Find where the given text appears and provide that cell's center as (x, y) coordinate. 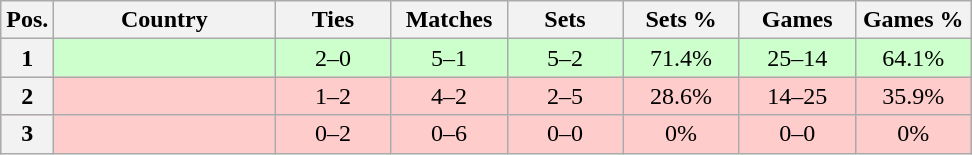
64.1% (913, 58)
Pos. (28, 20)
28.6% (681, 96)
5–2 (565, 58)
0–2 (333, 134)
Country (164, 20)
0–6 (449, 134)
Sets (565, 20)
2–0 (333, 58)
14–25 (797, 96)
Games % (913, 20)
2 (28, 96)
25–14 (797, 58)
71.4% (681, 58)
1–2 (333, 96)
Sets % (681, 20)
2–5 (565, 96)
4–2 (449, 96)
3 (28, 134)
1 (28, 58)
Matches (449, 20)
Ties (333, 20)
35.9% (913, 96)
Games (797, 20)
5–1 (449, 58)
